Return (X, Y) of the center of cell containing provided text 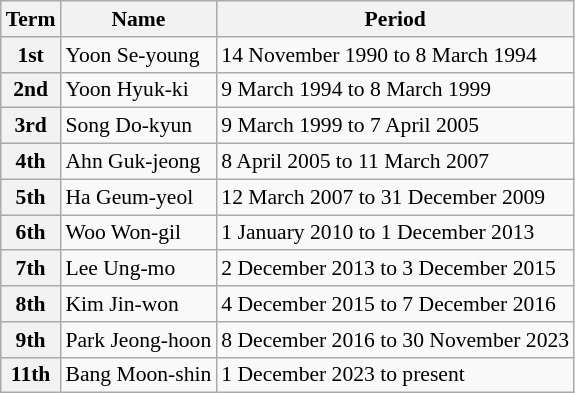
12 March 2007 to 31 December 2009 (395, 197)
Song Do-kyun (138, 126)
1 January 2010 to 1 December 2013 (395, 233)
11th (31, 375)
2nd (31, 90)
8th (31, 304)
2 December 2013 to 3 December 2015 (395, 269)
6th (31, 233)
9 March 1999 to 7 April 2005 (395, 126)
9th (31, 340)
Ahn Guk-jeong (138, 162)
8 April 2005 to 11 March 2007 (395, 162)
1st (31, 55)
Ha Geum-yeol (138, 197)
Yoon Hyuk-ki (138, 90)
Name (138, 19)
3rd (31, 126)
9 March 1994 to 8 March 1999 (395, 90)
Yoon Se-young (138, 55)
5th (31, 197)
7th (31, 269)
Kim Jin-won (138, 304)
Woo Won-gil (138, 233)
1 December 2023 to present (395, 375)
4 December 2015 to 7 December 2016 (395, 304)
Term (31, 19)
Period (395, 19)
Park Jeong-hoon (138, 340)
Bang Moon-shin (138, 375)
Lee Ung-mo (138, 269)
8 December 2016 to 30 November 2023 (395, 340)
4th (31, 162)
14 November 1990 to 8 March 1994 (395, 55)
